Provide the (x, y) coordinate of the cell's center where the given text is located.  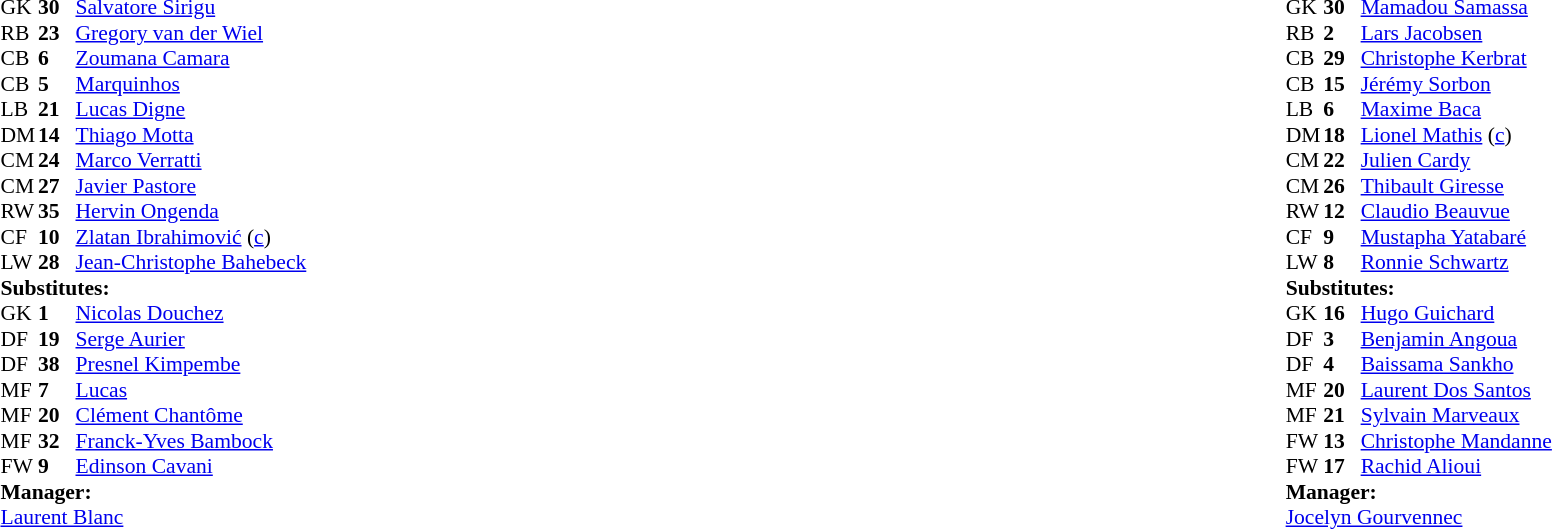
18 (1342, 135)
Javier Pastore (192, 186)
Marquinhos (192, 84)
Ronnie Schwartz (1456, 263)
Sylvain Marveaux (1456, 415)
7 (57, 390)
Maxime Baca (1456, 109)
1 (57, 313)
Zoumana Camara (192, 59)
14 (57, 135)
Franck-Yves Bambock (192, 441)
4 (1342, 365)
22 (1342, 161)
5 (57, 84)
38 (57, 365)
Zlatan Ibrahimović (c) (192, 237)
2 (1342, 33)
Marco Verratti (192, 161)
29 (1342, 59)
Christophe Mandanne (1456, 441)
10 (57, 237)
Lionel Mathis (c) (1456, 135)
Julien Cardy (1456, 161)
Jean-Christophe Bahebeck (192, 263)
24 (57, 161)
Serge Aurier (192, 339)
27 (57, 186)
8 (1342, 263)
23 (57, 33)
Thiago Motta (192, 135)
Mustapha Yatabaré (1456, 237)
Hervin Ongenda (192, 211)
16 (1342, 313)
Claudio Beauvue (1456, 211)
Christophe Kerbrat (1456, 59)
Presnel Kimpembe (192, 365)
Lucas Digne (192, 109)
Lucas (192, 390)
Jérémy Sorbon (1456, 84)
35 (57, 211)
Laurent Dos Santos (1456, 390)
Hugo Guichard (1456, 313)
17 (1342, 467)
3 (1342, 339)
19 (57, 339)
Baissama Sankho (1456, 365)
26 (1342, 186)
Lars Jacobsen (1456, 33)
28 (57, 263)
Rachid Alioui (1456, 467)
Benjamin Angoua (1456, 339)
Nicolas Douchez (192, 313)
15 (1342, 84)
13 (1342, 441)
32 (57, 441)
Thibault Giresse (1456, 186)
12 (1342, 211)
Clément Chantôme (192, 415)
Edinson Cavani (192, 467)
Gregory van der Wiel (192, 33)
